Detect which cell encompasses the target text, then output its [X, Y] center coordinate. 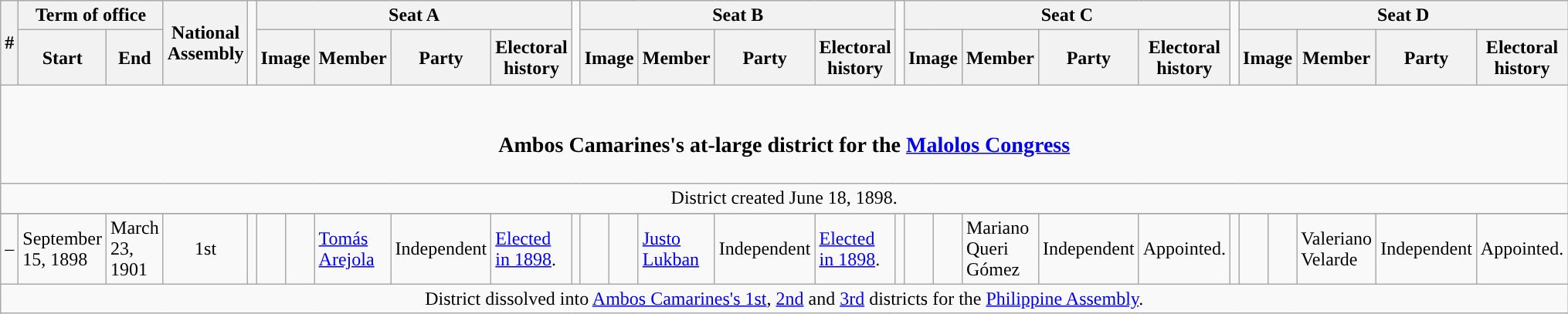
# [9, 43]
Seat C [1067, 15]
Seat A [414, 15]
Seat D [1403, 15]
End [135, 58]
Ambos Camarines's at-large district for the Malolos Congress [785, 134]
Tomás Arejola [352, 248]
– [9, 248]
Justo Lukban [677, 248]
Term of office [91, 15]
NationalAssembly [205, 43]
Mariano Queri Gómez [1000, 248]
Start [63, 58]
Seat B [738, 15]
District created June 18, 1898. [785, 198]
September 15, 1898 [63, 248]
District dissolved into Ambos Camarines's 1st, 2nd and 3rd districts for the Philippine Assembly. [785, 299]
Valeriano Velarde [1336, 248]
March 23, 1901 [135, 248]
1st [205, 248]
